Scan for the cell matching the given text and deliver its [X, Y] coordinate at center. 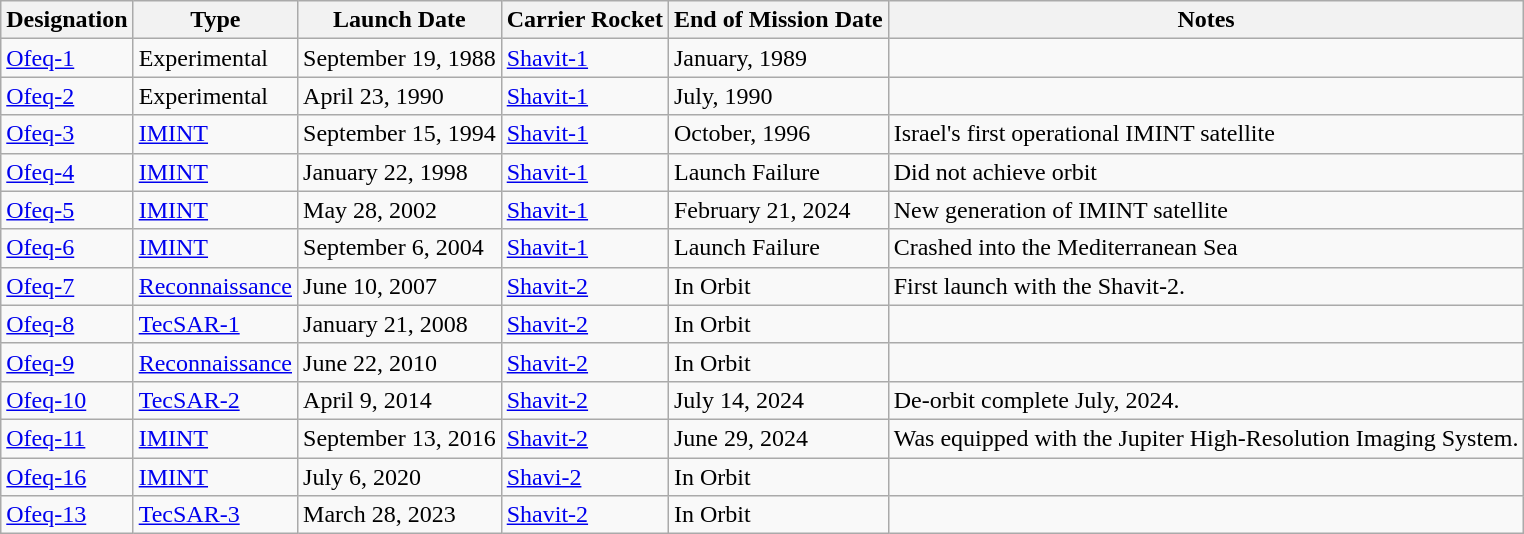
April 23, 1990 [400, 96]
First launch with the Shavit-2. [1206, 286]
Designation [67, 20]
Ofeq-2 [67, 96]
TecSAR-3 [215, 515]
September 19, 1988 [400, 58]
Israel's first operational IMINT satellite [1206, 134]
Ofeq-16 [67, 477]
July, 1990 [778, 96]
Carrier Rocket [584, 20]
Did not achieve orbit [1206, 172]
Type [215, 20]
September 13, 2016 [400, 438]
De-orbit complete July, 2024. [1206, 400]
Ofeq-11 [67, 438]
January 21, 2008 [400, 324]
July 6, 2020 [400, 477]
June 29, 2024 [778, 438]
October, 1996 [778, 134]
May 28, 2002 [400, 210]
Shavi-2 [584, 477]
January 22, 1998 [400, 172]
April 9, 2014 [400, 400]
March 28, 2023 [400, 515]
TecSAR-2 [215, 400]
February 21, 2024 [778, 210]
Ofeq-7 [67, 286]
Ofeq-3 [67, 134]
End of Mission Date [778, 20]
Ofeq-13 [67, 515]
Ofeq-1 [67, 58]
Ofeq-4 [67, 172]
New generation of IMINT satellite [1206, 210]
TecSAR-1 [215, 324]
September 6, 2004 [400, 248]
Was equipped with the Jupiter High-Resolution Imaging System. [1206, 438]
Launch Date [400, 20]
June 10, 2007 [400, 286]
January, 1989 [778, 58]
Ofeq-6 [67, 248]
Ofeq-10 [67, 400]
Crashed into the Mediterranean Sea [1206, 248]
Notes [1206, 20]
September 15, 1994 [400, 134]
June 22, 2010 [400, 362]
Ofeq-5 [67, 210]
July 14, 2024 [778, 400]
Ofeq-9 [67, 362]
Ofeq-8 [67, 324]
